Pinpoint the cell where the given text exists, returning its (X, Y) midpoint coordinate. 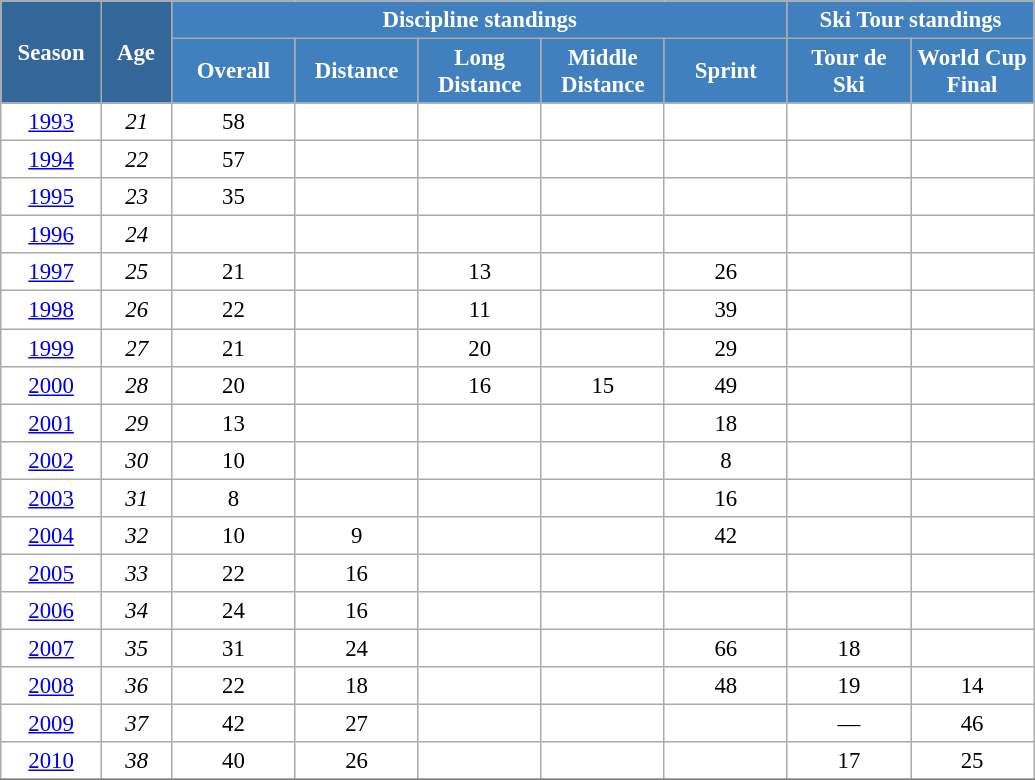
2008 (52, 686)
2010 (52, 761)
Long Distance (480, 72)
38 (136, 761)
34 (136, 611)
2005 (52, 573)
46 (972, 724)
49 (726, 385)
23 (136, 197)
Discipline standings (480, 20)
30 (136, 460)
2006 (52, 611)
2007 (52, 648)
1999 (52, 348)
2000 (52, 385)
33 (136, 573)
32 (136, 536)
Distance (356, 72)
Sprint (726, 72)
36 (136, 686)
58 (234, 122)
Ski Tour standings (910, 20)
2003 (52, 498)
1995 (52, 197)
9 (356, 536)
Tour deSki (848, 72)
39 (726, 310)
— (848, 724)
66 (726, 648)
57 (234, 160)
19 (848, 686)
40 (234, 761)
28 (136, 385)
1993 (52, 122)
17 (848, 761)
1998 (52, 310)
1996 (52, 235)
World CupFinal (972, 72)
Season (52, 52)
11 (480, 310)
2001 (52, 423)
Age (136, 52)
48 (726, 686)
15 (602, 385)
1994 (52, 160)
37 (136, 724)
Middle Distance (602, 72)
Overall (234, 72)
14 (972, 686)
2002 (52, 460)
1997 (52, 273)
2004 (52, 536)
2009 (52, 724)
